Extract the (X, Y) coordinate from the center of the cell holding the provided text.  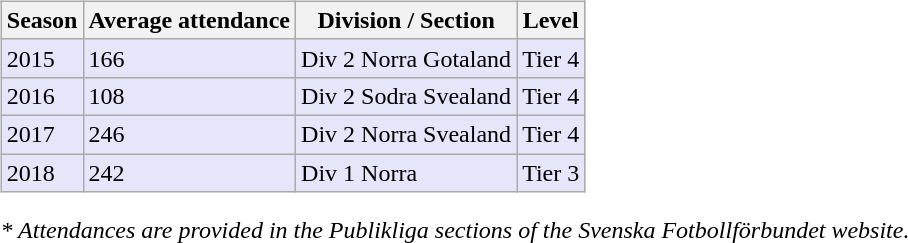
166 (190, 58)
Division / Section (406, 20)
Div 2 Norra Gotaland (406, 58)
108 (190, 96)
2016 (42, 96)
246 (190, 134)
2018 (42, 173)
Div 2 Norra Svealand (406, 134)
2017 (42, 134)
242 (190, 173)
2015 (42, 58)
Tier 3 (551, 173)
Div 1 Norra (406, 173)
Season (42, 20)
Level (551, 20)
Div 2 Sodra Svealand (406, 96)
Average attendance (190, 20)
